Output the (X, Y) coordinate of the center of the cell containing the given text.  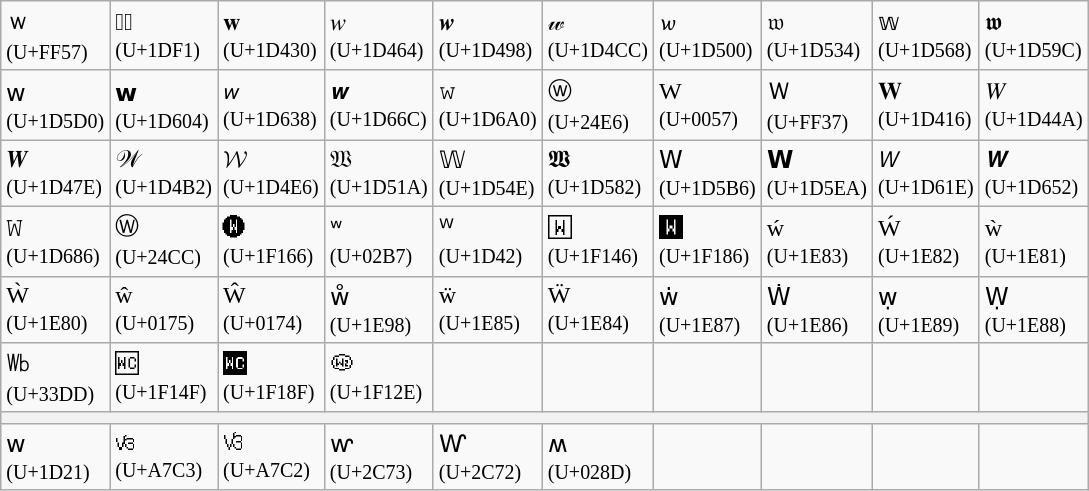
𝓦 (U+1D4E6) (272, 174)
𝚠 (U+1D6A0) (488, 105)
🅆 (U+1F146) (598, 241)
𝘞 (U+1D61E) (926, 174)
𝑤 (U+1D464) (378, 36)
𝒲 (U+1D4B2) (164, 174)
𝖶 (U+1D5B6) (707, 174)
𝔴 (U+1D534) (816, 36)
ŵ (U+0175) (164, 310)
🆆 (U+1F186) (707, 241)
ꟃ (U+A7C3) (164, 456)
Ⓦ (U+24CC) (164, 241)
𝙒 (U+1D652) (1034, 174)
ⓦ (U+24E6) (598, 105)
🅏 (U+1F14F) (164, 378)
ᴡ (U+1D21) (56, 456)
𝘸 (U+1D638) (272, 105)
Ꟃ (U+A7C2) (272, 456)
𝕨 (U+1D568) (926, 36)
𝔚 (U+1D51A) (378, 174)
ⱳ (U+2C73) (378, 456)
𝙬 (U+1D66C) (378, 105)
🆏 (U+1F18F) (272, 378)
ẃ (U+1E83) (816, 241)
𝚆 (U+1D686) (56, 241)
ẘ (U+1E98) (378, 310)
𝖜 (U+1D59C) (1034, 36)
Ｗ (U+FF37) (816, 105)
𝒘 (U+1D498) (488, 36)
ｗ (U+FF57) (56, 36)
𝐰 (U+1D430) (272, 36)
◌ᷱ (U+1DF1) (164, 36)
🅦 (U+1F166) (272, 241)
𝘄 (U+1D604) (164, 105)
𝔀 (U+1D500) (707, 36)
𝖂 (U+1D582) (598, 174)
ʷ (U+02B7) (378, 241)
𝓌 (U+1D4CC) (598, 36)
Ẃ (U+1E82) (926, 241)
ẇ (U+1E87) (707, 310)
ẉ (U+1E89) (926, 310)
ẁ (U+1E81) (1034, 241)
Ẉ (U+1E88) (1034, 310)
ʍ (U+028D) (598, 456)
Ẇ (U+1E86) (816, 310)
𝗐 (U+1D5D0) (56, 105)
𝕎 (U+1D54E) (488, 174)
Ẅ (U+1E84) (598, 310)
𝑾 (U+1D47E) (56, 174)
ᵂ (U+1D42) (488, 241)
𝗪 (U+1D5EA) (816, 174)
ẅ (U+1E85) (488, 310)
Ẁ (U+1E80) (56, 310)
Ⱳ (U+2C72) (488, 456)
𝐖 (U+1D416) (926, 105)
𝑊 (U+1D44A) (1034, 105)
W (U+0057) (707, 105)
Ŵ (U+0174) (272, 310)
🄮 (U+1F12E) (378, 378)
㏝ (U+33DD) (56, 378)
